Pinpoint the cell where the given text exists, returning its (X, Y) midpoint coordinate. 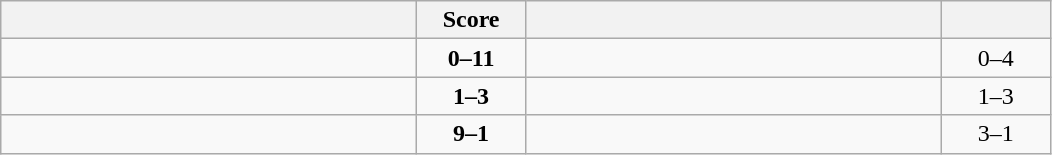
0–4 (996, 58)
0–11 (472, 58)
Score (472, 20)
9–1 (472, 134)
3–1 (996, 134)
